Locate the cell with the specified text and output its [x, y] center coordinate. 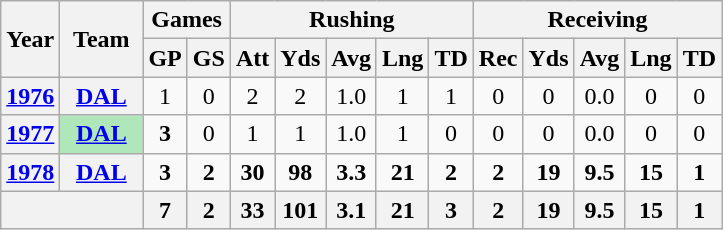
GP [165, 58]
Receiving [597, 20]
1978 [30, 172]
101 [300, 210]
Year [30, 39]
Att [252, 58]
GS [208, 58]
7 [165, 210]
30 [252, 172]
1977 [30, 134]
3.3 [352, 172]
98 [300, 172]
3.1 [352, 210]
Team [102, 39]
Rushing [352, 20]
1976 [30, 96]
33 [252, 210]
Rec [498, 58]
Games [186, 20]
